Extract the [X, Y] coordinate from the center of the cell holding the provided text.  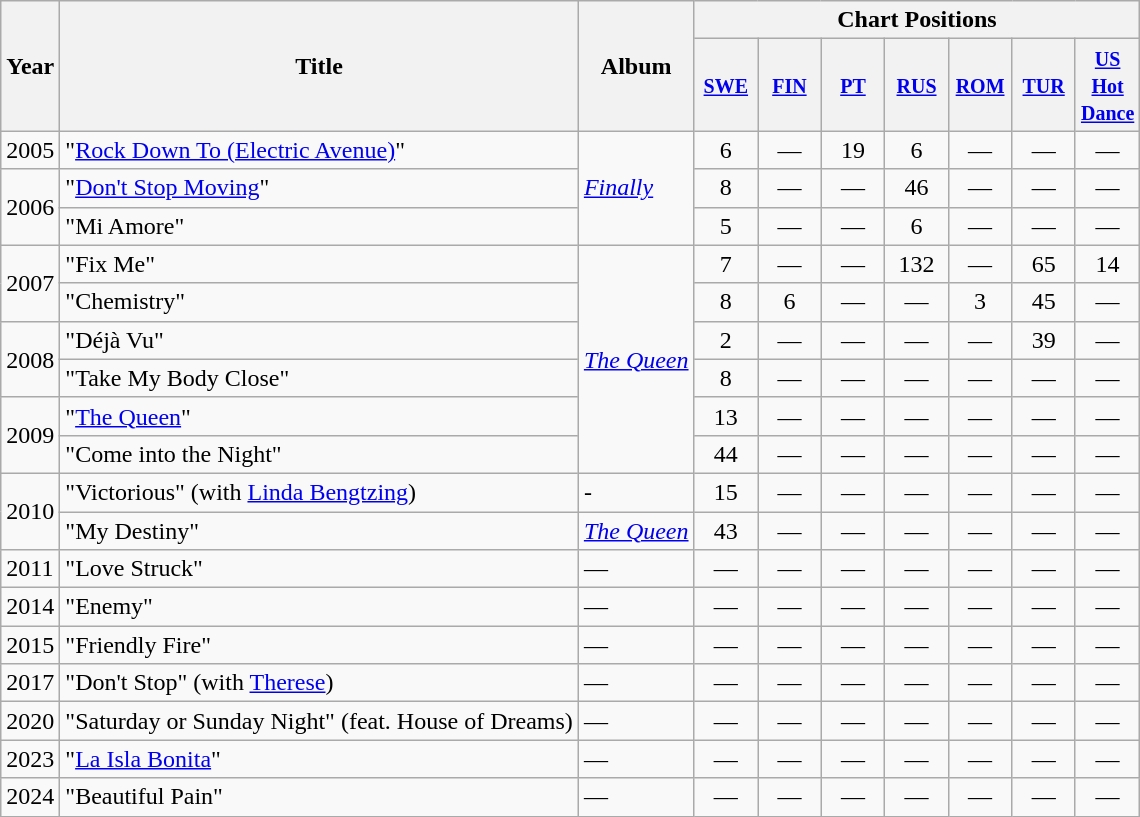
7 [726, 264]
"Enemy" [320, 607]
13 [726, 416]
132 [917, 264]
44 [726, 454]
2009 [30, 435]
"Chemistry" [320, 302]
2017 [30, 683]
"Beautiful Pain" [320, 797]
"The Queen" [320, 416]
3 [980, 302]
"My Destiny" [320, 531]
Album [636, 66]
39 [1044, 340]
FIN [790, 85]
"Mi Amore" [320, 226]
5 [726, 226]
2015 [30, 645]
2014 [30, 607]
"La Isla Bonita" [320, 759]
"Saturday or Sunday Night" (feat. House of Dreams) [320, 721]
2024 [30, 797]
2011 [30, 569]
2005 [30, 150]
"Déjà Vu" [320, 340]
Year [30, 66]
43 [726, 531]
14 [1107, 264]
Title [320, 66]
2006 [30, 207]
"Come into the Night" [320, 454]
65 [1044, 264]
"Don't Stop Moving" [320, 188]
PT [853, 85]
2007 [30, 283]
"Rock Down To (Electric Avenue)" [320, 150]
2 [726, 340]
"Love Struck" [320, 569]
2020 [30, 721]
TUR [1044, 85]
2023 [30, 759]
46 [917, 188]
"Friendly Fire" [320, 645]
2008 [30, 359]
Finally [636, 188]
SWE [726, 85]
"Fix Me" [320, 264]
19 [853, 150]
US Hot Dance [1107, 85]
- [636, 492]
ROM [980, 85]
"Victorious" (with Linda Bengtzing) [320, 492]
2010 [30, 511]
Chart Positions [917, 20]
"Take My Body Close" [320, 378]
RUS [917, 85]
"Don't Stop" (with Therese) [320, 683]
45 [1044, 302]
15 [726, 492]
